Pinpoint the cell where the given text exists, returning its (x, y) midpoint coordinate. 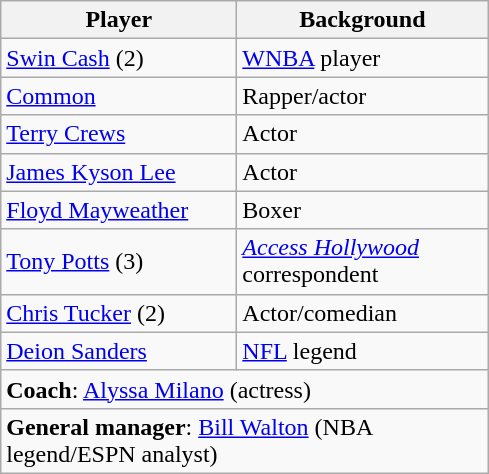
General manager: Bill Walton (NBA legend/ESPN analyst) (244, 440)
Coach: Alyssa Milano (actress) (244, 389)
Swin Cash (2) (119, 58)
Rapper/actor (362, 96)
Player (119, 20)
Floyd Mayweather (119, 210)
Boxer (362, 210)
Access Hollywood correspondent (362, 262)
Background (362, 20)
Tony Potts (3) (119, 262)
NFL legend (362, 351)
Chris Tucker (2) (119, 313)
James Kyson Lee (119, 172)
Common (119, 96)
WNBA player (362, 58)
Terry Crews (119, 134)
Actor/comedian (362, 313)
Deion Sanders (119, 351)
